Capture the cell that displays the provided text and extract its (x, y) central coordinate. 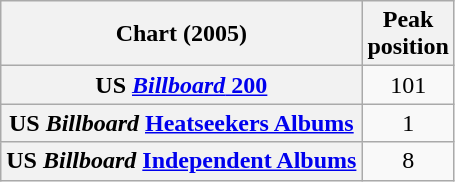
8 (408, 161)
US Billboard Independent Albums (182, 161)
1 (408, 123)
101 (408, 85)
US Billboard 200 (182, 85)
Peak position (408, 34)
Chart (2005) (182, 34)
US Billboard Heatseekers Albums (182, 123)
